Find where the given text appears and provide that cell's center as (X, Y) coordinate. 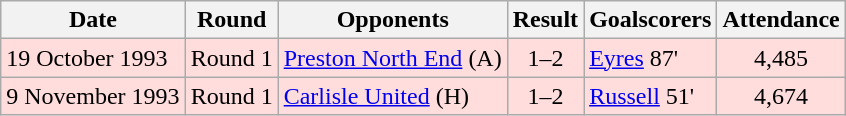
Round (232, 20)
Result (545, 20)
Opponents (392, 20)
4,674 (781, 96)
Russell 51' (650, 96)
Date (93, 20)
19 October 1993 (93, 58)
Preston North End (A) (392, 58)
4,485 (781, 58)
Eyres 87' (650, 58)
9 November 1993 (93, 96)
Goalscorers (650, 20)
Carlisle United (H) (392, 96)
Attendance (781, 20)
